Scan for the cell matching the given text and deliver its [X, Y] coordinate at center. 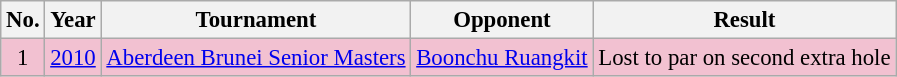
2010 [73, 58]
No. [23, 20]
1 [23, 58]
Year [73, 20]
Aberdeen Brunei Senior Masters [256, 58]
Opponent [502, 20]
Boonchu Ruangkit [502, 58]
Lost to par on second extra hole [744, 58]
Result [744, 20]
Tournament [256, 20]
